Capture the cell that displays the provided text and extract its [x, y] central coordinate. 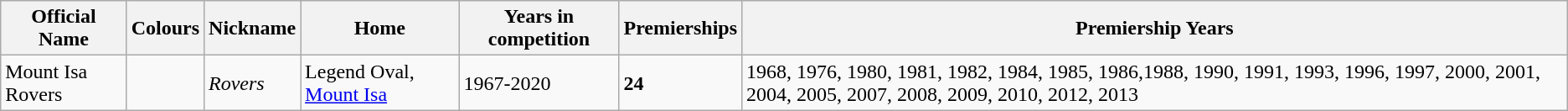
Official Name [64, 29]
Mount Isa Rovers [64, 82]
1968, 1976, 1980, 1981, 1982, 1984, 1985, 1986,1988, 1990, 1991, 1993, 1996, 1997, 2000, 2001, 2004, 2005, 2007, 2008, 2009, 2010, 2012, 2013 [1155, 82]
Legend Oval, Mount Isa [380, 82]
Premiership Years [1155, 29]
Home [380, 29]
Years in competition [539, 29]
Nickname [253, 29]
24 [680, 82]
Colours [165, 29]
Rovers [253, 82]
Premierships [680, 29]
1967-2020 [539, 82]
